Extract the (X, Y) coordinate from the center of the cell holding the provided text.  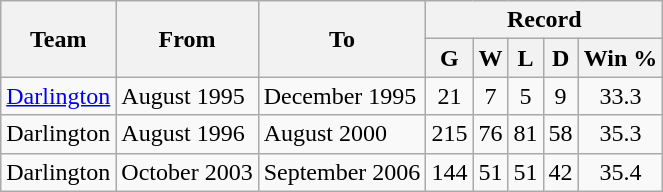
August 1996 (187, 134)
33.3 (620, 96)
5 (526, 96)
From (187, 39)
215 (450, 134)
August 2000 (342, 134)
21 (450, 96)
58 (560, 134)
76 (490, 134)
To (342, 39)
D (560, 58)
Win % (620, 58)
W (490, 58)
35.3 (620, 134)
9 (560, 96)
35.4 (620, 172)
G (450, 58)
144 (450, 172)
42 (560, 172)
September 2006 (342, 172)
December 1995 (342, 96)
L (526, 58)
October 2003 (187, 172)
7 (490, 96)
81 (526, 134)
Team (58, 39)
Record (544, 20)
August 1995 (187, 96)
